Provide the (X, Y) coordinate of the cell's center where the given text is located.  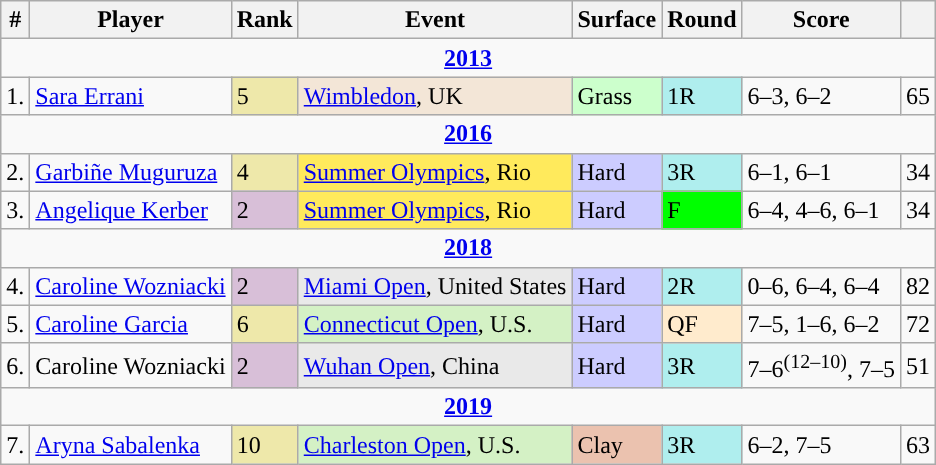
1R (702, 96)
4. (16, 286)
2013 (468, 58)
Aryna Sabalenka (130, 445)
6 (264, 324)
7–6(12–10), 7–5 (821, 366)
Sara Errani (130, 96)
Clay (617, 445)
5 (264, 96)
82 (918, 286)
10 (264, 445)
7. (16, 445)
# (16, 20)
2. (16, 172)
2018 (468, 248)
6–3, 6–2 (821, 96)
Caroline Garcia (130, 324)
Surface (617, 20)
4 (264, 172)
F (702, 210)
Miami Open, United States (435, 286)
7–5, 1–6, 6–2 (821, 324)
6–1, 6–1 (821, 172)
72 (918, 324)
Grass (617, 96)
Score (821, 20)
2016 (468, 134)
Rank (264, 20)
6–2, 7–5 (821, 445)
6–4, 4–6, 6–1 (821, 210)
Charleston Open, U.S. (435, 445)
5. (16, 324)
Player (130, 20)
2019 (468, 407)
6. (16, 366)
Round (702, 20)
1. (16, 96)
QF (702, 324)
Wuhan Open, China (435, 366)
Garbiñe Muguruza (130, 172)
Connecticut Open, U.S. (435, 324)
Angelique Kerber (130, 210)
2R (702, 286)
3. (16, 210)
0–6, 6–4, 6–4 (821, 286)
Wimbledon, UK (435, 96)
63 (918, 445)
51 (918, 366)
65 (918, 96)
Event (435, 20)
